Search for the cell housing the specified text and yield its (x, y) center coordinate. 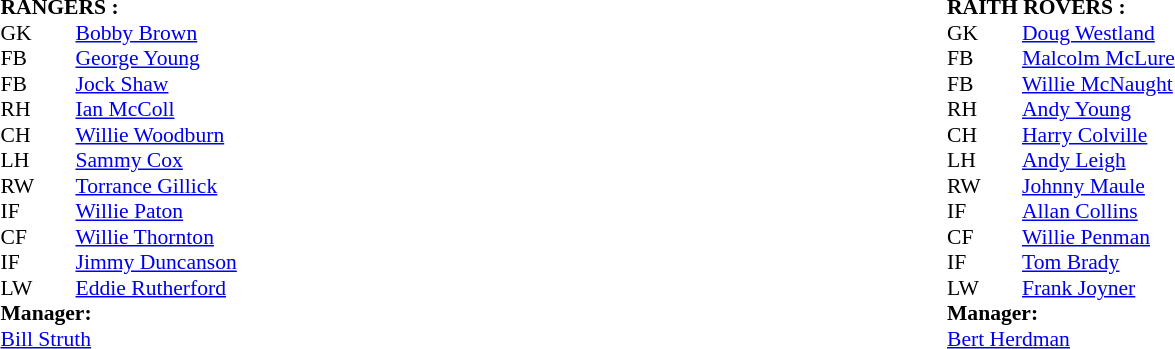
Malcolm McLure (1098, 59)
Willie Penman (1098, 237)
Johnny Maule (1098, 186)
Ian McColl (156, 109)
Bobby Brown (156, 33)
Willie McNaught (1098, 84)
Harry Colville (1098, 135)
Jimmy Duncanson (156, 263)
Willie Woodburn (156, 135)
Jock Shaw (156, 84)
Allan Collins (1098, 211)
Torrance Gillick (156, 186)
Willie Paton (156, 211)
Sammy Cox (156, 161)
Willie Thornton (156, 237)
Frank Joyner (1098, 288)
Andy Leigh (1098, 161)
Doug Westland (1098, 33)
Andy Young (1098, 109)
George Young (156, 59)
Eddie Rutherford (156, 288)
Tom Brady (1098, 263)
